Identify which cell holds the provided text, then report its [X, Y] central coordinate. 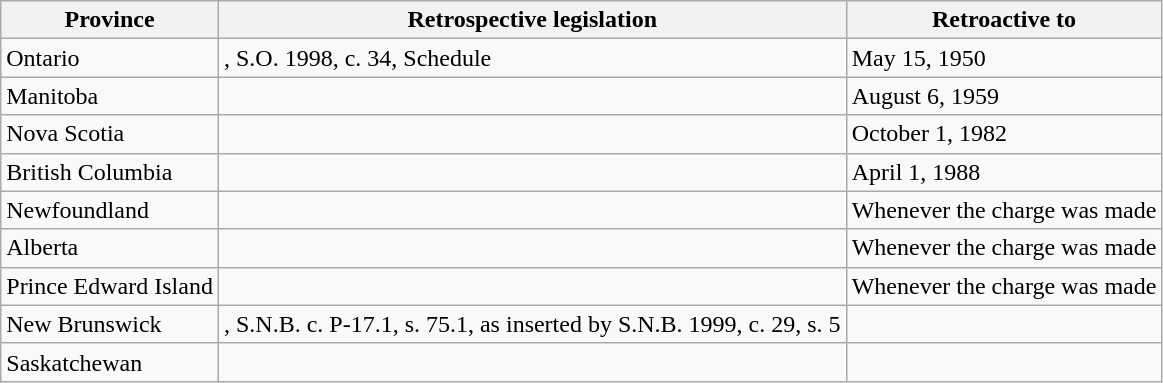
Newfoundland [110, 210]
April 1, 1988 [1004, 172]
New Brunswick [110, 324]
Province [110, 20]
Saskatchewan [110, 362]
October 1, 1982 [1004, 134]
Retrospective legislation [532, 20]
Retroactive to [1004, 20]
British Columbia [110, 172]
May 15, 1950 [1004, 58]
, S.O. 1998, c. 34, Schedule [532, 58]
Nova Scotia [110, 134]
, S.N.B. c. P-17.1, s. 75.1, as inserted by S.N.B. 1999, c. 29, s. 5 [532, 324]
Prince Edward Island [110, 286]
Ontario [110, 58]
Manitoba [110, 96]
August 6, 1959 [1004, 96]
Alberta [110, 248]
